Pinpoint the cell where the given text exists, returning its [x, y] midpoint coordinate. 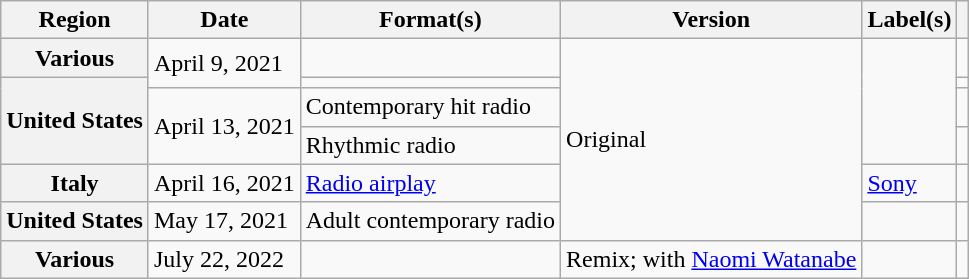
Original [712, 140]
Contemporary hit radio [430, 107]
April 16, 2021 [224, 183]
Sony [910, 183]
Label(s) [910, 20]
Adult contemporary radio [430, 221]
April 9, 2021 [224, 64]
April 13, 2021 [224, 126]
Rhythmic radio [430, 145]
May 17, 2021 [224, 221]
Italy [75, 183]
Remix; with Naomi Watanabe [712, 259]
July 22, 2022 [224, 259]
Format(s) [430, 20]
Version [712, 20]
Date [224, 20]
Region [75, 20]
Radio airplay [430, 183]
